Return [x, y] of the center of cell containing provided text 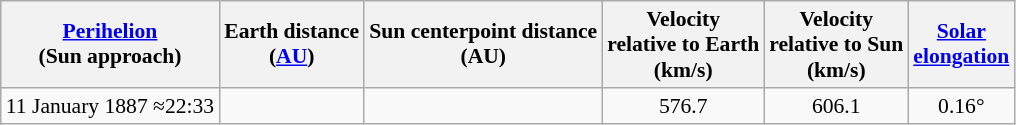
606.1 [836, 106]
Sun centerpoint distance(AU) [483, 44]
Velocityrelative to Earth(km/s) [683, 44]
576.7 [683, 106]
Velocityrelative to Sun(km/s) [836, 44]
Perihelion(Sun approach) [110, 44]
11 January 1887 ≈22:33 [110, 106]
Solarelongation [961, 44]
0.16° [961, 106]
Earth distance(AU) [292, 44]
